For the text-containing cell, return its midpoint in (x, y) coordinate format. 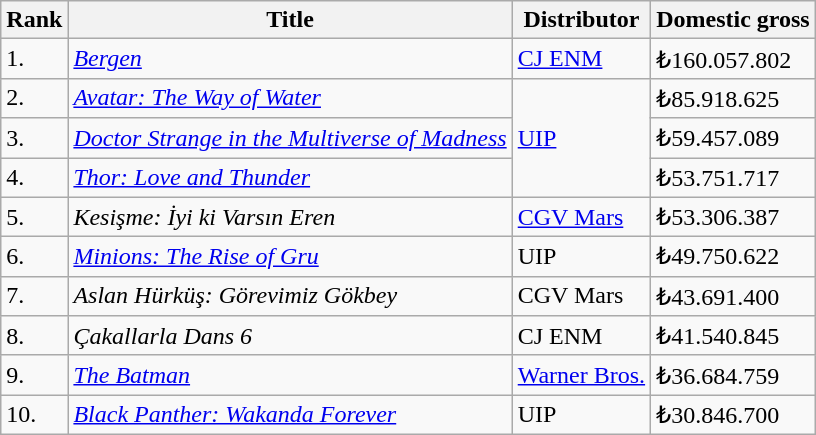
Doctor Strange in the Multiverse of Madness (290, 138)
₺49.750.622 (734, 257)
1. (34, 59)
Bergen (290, 59)
₺36.684.759 (734, 375)
Thor: Love and Thunder (290, 178)
Warner Bros. (581, 375)
6. (34, 257)
₺53.751.717 (734, 178)
Aslan Hürküş: Görevimiz Gökbey (290, 296)
5. (34, 217)
7. (34, 296)
₺53.306.387 (734, 217)
₺59.457.089 (734, 138)
Distributor (581, 20)
4. (34, 178)
Kesişme: İyi ki Varsın Eren (290, 217)
Rank (34, 20)
Avatar: The Way of Water (290, 98)
The Batman (290, 375)
Title (290, 20)
Çakallarla Dans 6 (290, 336)
₺41.540.845 (734, 336)
₺85.918.625 (734, 98)
₺30.846.700 (734, 415)
Black Panther: Wakanda Forever (290, 415)
9. (34, 375)
Minions: The Rise of Gru (290, 257)
₺43.691.400 (734, 296)
2. (34, 98)
Domestic gross (734, 20)
8. (34, 336)
10. (34, 415)
₺160.057.802 (734, 59)
3. (34, 138)
